Return (X, Y) of the center of cell containing provided text 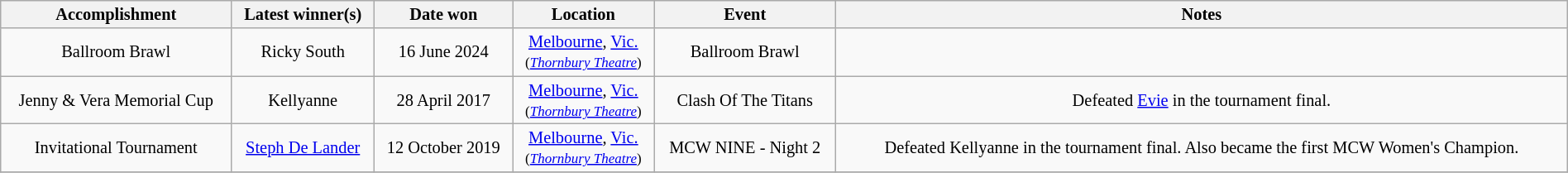
16 June 2024 (443, 52)
Kellyanne (303, 100)
Clash Of The Titans (745, 100)
Date won (443, 14)
Invitational Tournament (116, 147)
Notes (1202, 14)
MCW NINE - Night 2 (745, 147)
Accomplishment (116, 14)
12 October 2019 (443, 147)
Event (745, 14)
Ricky South (303, 52)
Defeated Kellyanne in the tournament final. Also became the first MCW Women's Champion. (1202, 147)
Latest winner(s) (303, 14)
Defeated Evie in the tournament final. (1202, 100)
28 April 2017 (443, 100)
Location (584, 14)
Jenny & Vera Memorial Cup (116, 100)
Steph De Lander (303, 147)
